Extract the (x, y) coordinate from the center of the cell holding the provided text.  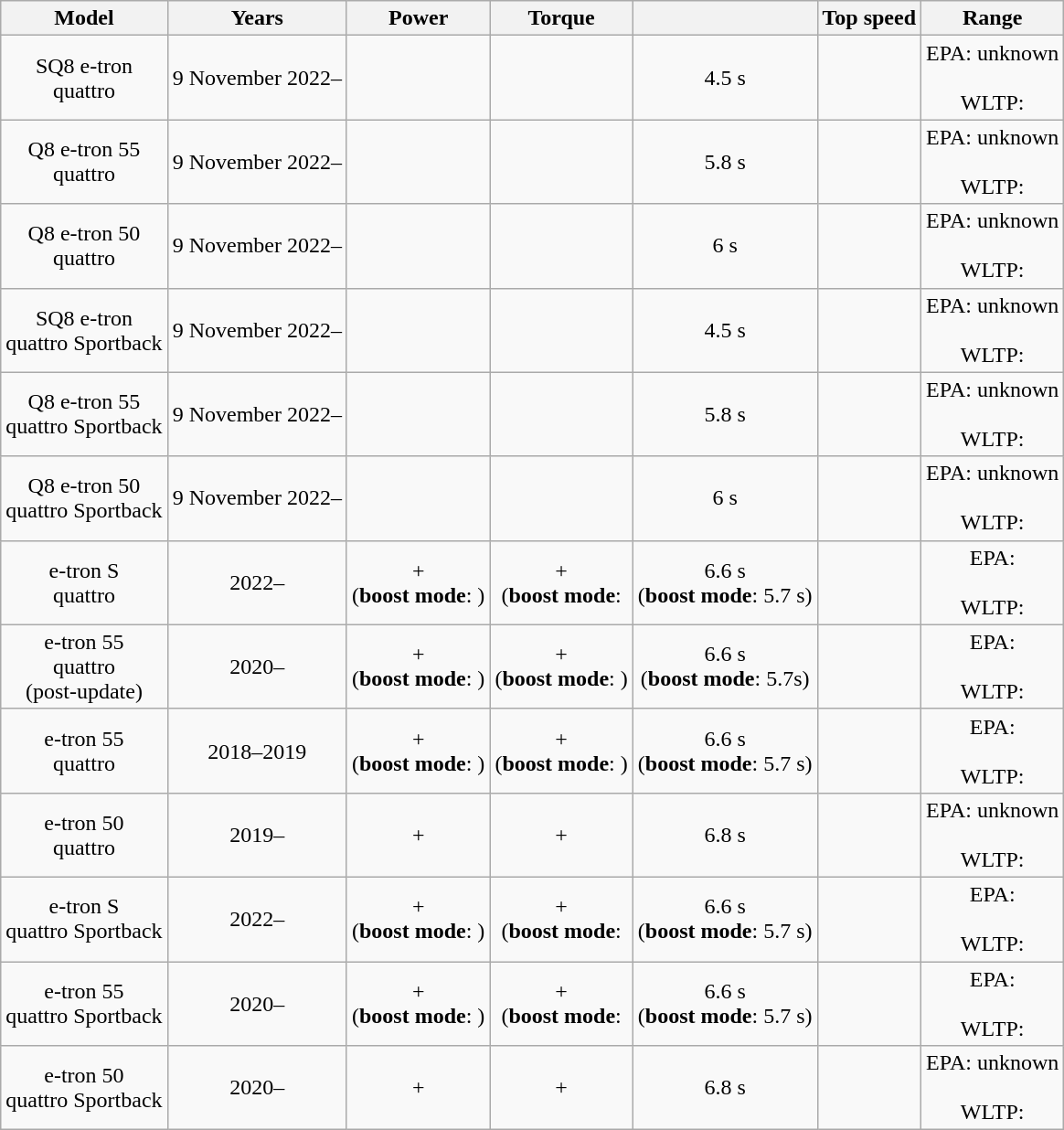
e-tron 55 quattro (84, 751)
Range (993, 18)
Model (84, 18)
Q8 e-tron 55 quattro (84, 162)
SQ8 e-tron quattro (84, 78)
SQ8 e-tron quattro Sportback (84, 330)
e-tron 50 quattro (84, 835)
e-tron 55 quattro Sportback (84, 1004)
e-tron 55 quattro(post-update) (84, 666)
Q8 e-tron 50 quattro (84, 246)
e-tron S quattro (84, 582)
Power (418, 18)
Q8 e-tron 50 quattro Sportback (84, 498)
2019– (257, 835)
6.6 s(boost mode: 5.7s) (725, 666)
2018–2019 (257, 751)
Years (257, 18)
Q8 e-tron 55 quattro Sportback (84, 414)
e-tron S quattro Sportback (84, 919)
Torque (561, 18)
Top speed (869, 18)
e-tron 50 quattro Sportback (84, 1088)
